Find where the given text appears and provide that cell's center as [x, y] coordinate. 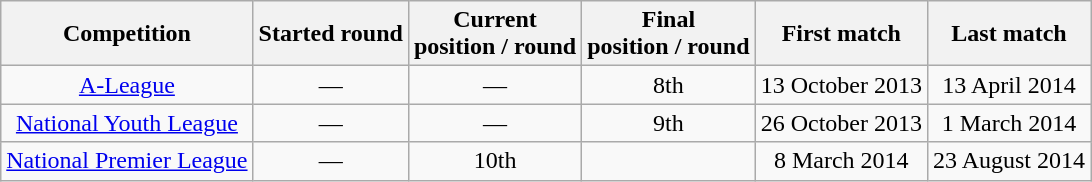
9th [668, 123]
First match [841, 34]
Final position / round [668, 34]
8th [668, 85]
Current position / round [494, 34]
Started round [330, 34]
1 March 2014 [1008, 123]
8 March 2014 [841, 161]
A-League [127, 85]
10th [494, 161]
National Youth League [127, 123]
National Premier League [127, 161]
13 April 2014 [1008, 85]
26 October 2013 [841, 123]
13 October 2013 [841, 85]
Last match [1008, 34]
Competition [127, 34]
23 August 2014 [1008, 161]
